From the cell containing the given text, extract its center point as (X, Y) coordinate. 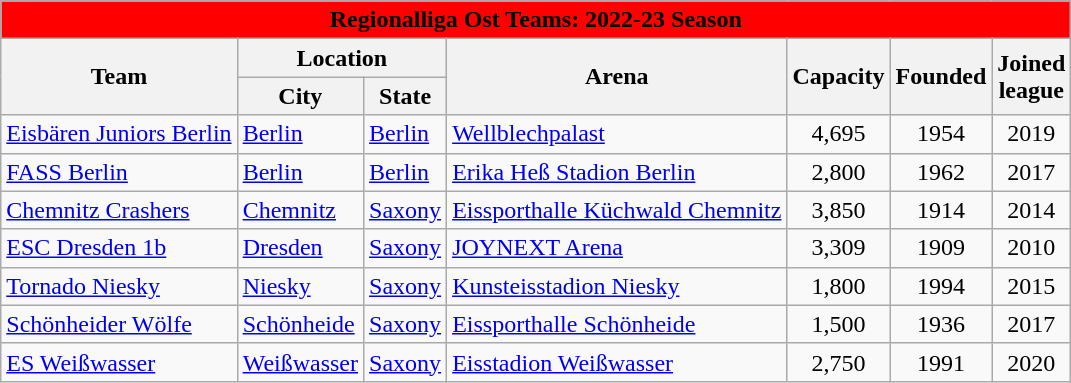
3,850 (838, 210)
Weißwasser (300, 362)
Wellblechpalast (617, 134)
Founded (941, 77)
Eisbären Juniors Berlin (119, 134)
2010 (1032, 248)
Eissporthalle Küchwald Chemnitz (617, 210)
1,800 (838, 286)
Location (342, 58)
3,309 (838, 248)
Regionalliga Ost Teams: 2022-23 Season (536, 20)
JOYNEXT Arena (617, 248)
2020 (1032, 362)
Kunsteisstadion Niesky (617, 286)
Eissporthalle Schönheide (617, 324)
City (300, 96)
Team (119, 77)
1954 (941, 134)
Tornado Niesky (119, 286)
1909 (941, 248)
1936 (941, 324)
ES Weißwasser (119, 362)
2,750 (838, 362)
2014 (1032, 210)
2019 (1032, 134)
Schönheider Wölfe (119, 324)
Chemnitz (300, 210)
1,500 (838, 324)
State (406, 96)
ESC Dresden 1b (119, 248)
Niesky (300, 286)
Erika Heß Stadion Berlin (617, 172)
FASS Berlin (119, 172)
Arena (617, 77)
Joined league (1032, 77)
1914 (941, 210)
4,695 (838, 134)
Dresden (300, 248)
2015 (1032, 286)
1962 (941, 172)
1994 (941, 286)
Schönheide (300, 324)
2,800 (838, 172)
Chemnitz Crashers (119, 210)
Eisstadion Weißwasser (617, 362)
1991 (941, 362)
Capacity (838, 77)
